Find where the given text appears and provide that cell's center as (x, y) coordinate. 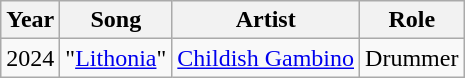
"Lithonia" (116, 58)
Year (30, 20)
Role (412, 20)
Drummer (412, 58)
2024 (30, 58)
Artist (266, 20)
Childish Gambino (266, 58)
Song (116, 20)
